Locate the cell with the specified text and output its (X, Y) center coordinate. 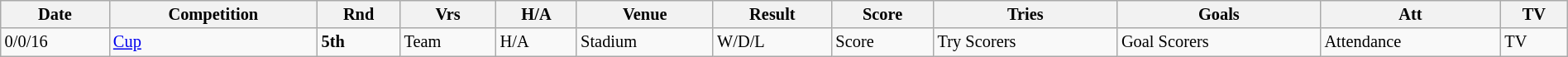
Goals (1219, 14)
Cup (213, 42)
Goal Scorers (1219, 42)
Vrs (448, 14)
0/0/16 (55, 42)
Competition (213, 14)
Att (1411, 14)
Try Scorers (1025, 42)
Stadium (645, 42)
5th (359, 42)
W/D/L (772, 42)
Team (448, 42)
Attendance (1411, 42)
Date (55, 14)
Result (772, 14)
Rnd (359, 14)
Venue (645, 14)
Tries (1025, 14)
